Pinpoint the cell where the given text exists, returning its (X, Y) midpoint coordinate. 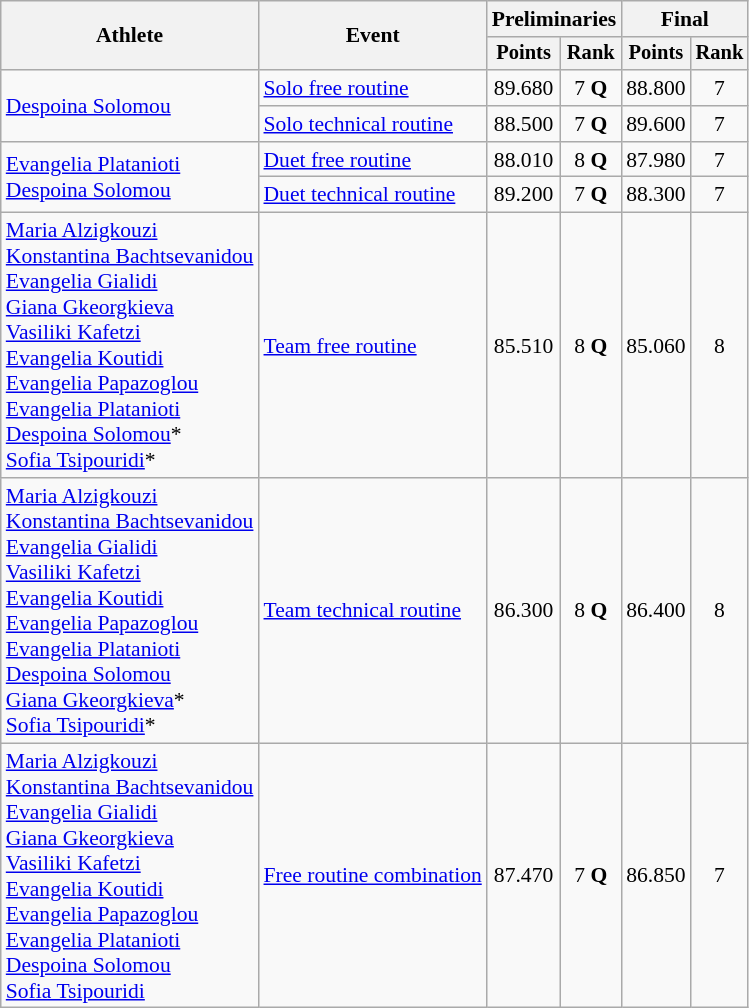
89.600 (656, 124)
86.850 (656, 876)
89.680 (524, 88)
87.980 (656, 160)
Solo technical routine (372, 124)
Evangelia PlataniotiDespoina Solomou (130, 178)
87.470 (524, 876)
Duet free routine (372, 160)
Event (372, 36)
86.400 (656, 610)
Team technical routine (372, 610)
85.060 (656, 346)
88.500 (524, 124)
Free routine combination (372, 876)
88.800 (656, 88)
Solo free routine (372, 88)
85.510 (524, 346)
86.300 (524, 610)
88.300 (656, 195)
Preliminaries (554, 19)
Athlete (130, 36)
Despoina Solomou (130, 106)
Final (684, 19)
Duet technical routine (372, 195)
Team free routine (372, 346)
88.010 (524, 160)
89.200 (524, 195)
